For the text-containing cell, return its midpoint in [x, y] coordinate format. 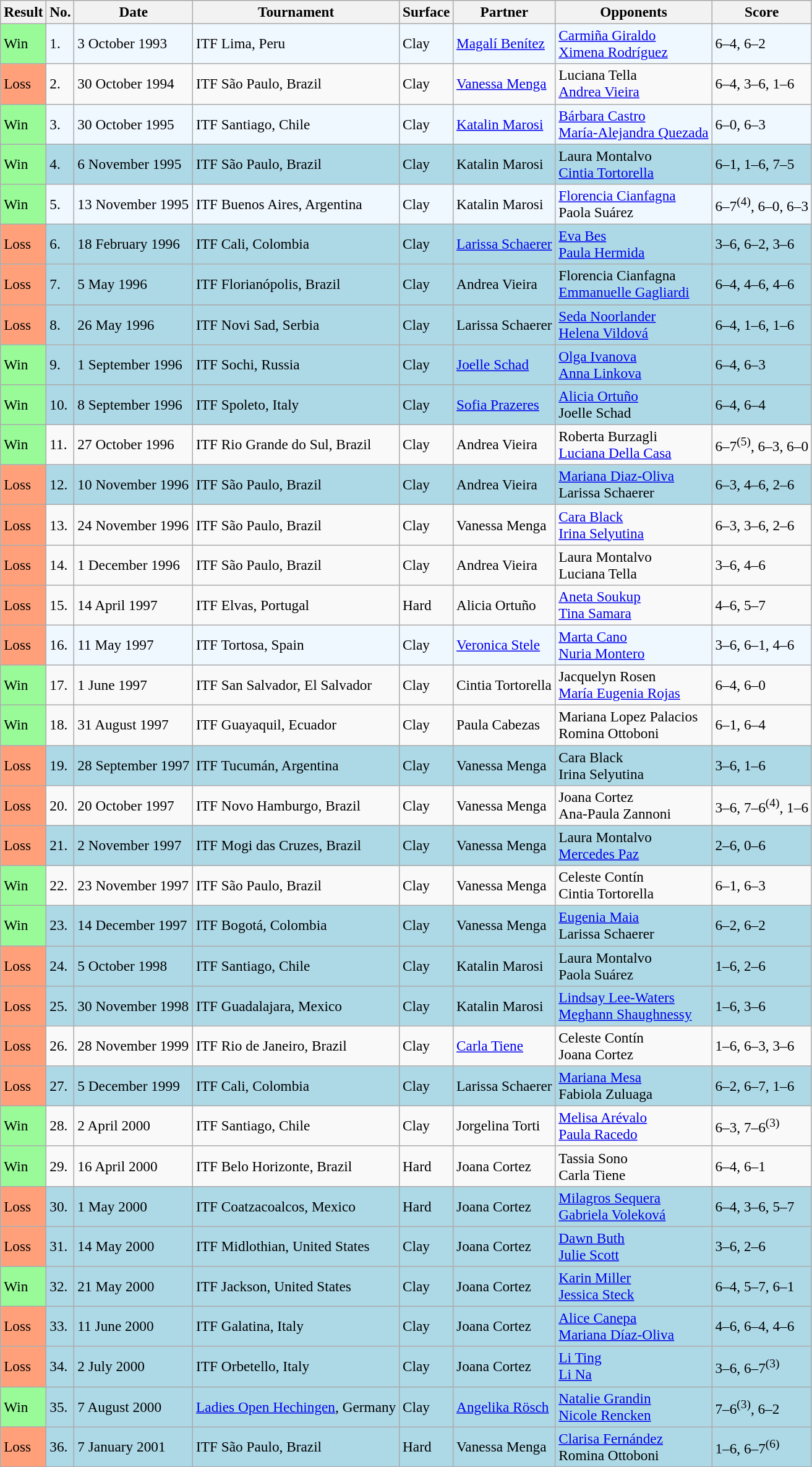
30 October 1994 [134, 84]
6. [61, 244]
Eugenia Maia Larissa Schaerer [633, 926]
Alice Canepa Mariana Díaz-Oliva [633, 1327]
4–6, 5–7 [762, 605]
2 April 2000 [134, 1126]
6 November 1995 [134, 163]
25. [61, 1006]
ITF Orbetello, Italy [296, 1366]
16 April 2000 [134, 1166]
Melisa Arévalo Paula Racedo [633, 1126]
Milagros Sequera Gabriela Voleková [633, 1207]
ITF Rio de Janeiro, Brazil [296, 1046]
ITF Guayaquil, Ecuador [296, 725]
ITF Tortosa, Spain [296, 645]
19. [61, 765]
6–4, 6–0 [762, 686]
4–6, 6–4, 4–6 [762, 1327]
1 May 2000 [134, 1207]
20. [61, 806]
6–3, 7–6(3) [762, 1126]
3. [61, 124]
6–1, 1–6, 7–5 [762, 163]
1–6, 6–3, 3–6 [762, 1046]
Celeste Contín Joana Cortez [633, 1046]
1–6, 2–6 [762, 965]
6–4, 6–3 [762, 364]
18 February 1996 [134, 244]
13. [61, 525]
15. [61, 605]
31. [61, 1246]
ITF Tucumán, Argentina [296, 765]
5 October 1998 [134, 965]
No. [61, 12]
30. [61, 1207]
6–7(5), 6–3, 6–0 [762, 444]
ITF Bogotá, Colombia [296, 926]
14 April 1997 [134, 605]
32. [61, 1286]
6–4, 5–7, 6–1 [762, 1286]
20 October 1997 [134, 806]
5 May 1996 [134, 285]
24. [61, 965]
6–0, 6–3 [762, 124]
31 August 1997 [134, 725]
30 October 1995 [134, 124]
10 November 1996 [134, 485]
Olga Ivanova Anna Linkova [633, 364]
28 September 1997 [134, 765]
Dawn Buth Julie Scott [633, 1246]
Lindsay Lee-Waters Meghann Shaughnessy [633, 1006]
2. [61, 84]
ITF Buenos Aires, Argentina [296, 204]
Ladies Open Hechingen, Germany [296, 1407]
Marta Cano Nuria Montero [633, 645]
28 November 1999 [134, 1046]
Tournament [296, 12]
Surface [427, 12]
21 May 2000 [134, 1286]
Score [762, 12]
Carla Tiene [505, 1046]
14 December 1997 [134, 926]
3–6, 6–7(3) [762, 1366]
6–4, 3–6, 1–6 [762, 84]
2 July 2000 [134, 1366]
11 June 2000 [134, 1327]
27. [61, 1085]
ITF San Salvador, El Salvador [296, 686]
ITF Belo Horizonte, Brazil [296, 1166]
Veronica Stele [505, 645]
6–2, 6–2 [762, 926]
Jorgelina Torti [505, 1126]
Mariana Mesa Fabiola Zuluaga [633, 1085]
23. [61, 926]
6–1, 6–3 [762, 885]
Florencia Cianfagna Paola Suárez [633, 204]
6–4, 4–6, 4–6 [762, 285]
10. [61, 405]
3–6, 1–6 [762, 765]
ITF Florianópolis, Brazil [296, 285]
ITF Mogi das Cruzes, Brazil [296, 845]
6–4, 3–6, 5–7 [762, 1207]
1. [61, 43]
Joana Cortez Ana-Paula Zannoni [633, 806]
16. [61, 645]
ITF Guadalajara, Mexico [296, 1006]
3–6, 4–6 [762, 564]
Carmiña Giraldo Ximena Rodríguez [633, 43]
11. [61, 444]
Opponents [633, 12]
7 January 2001 [134, 1447]
Sofia Prazeres [505, 405]
Result [24, 12]
ITF Spoleto, Italy [296, 405]
29. [61, 1166]
ITF Coatzacoalcos, Mexico [296, 1207]
2 November 1997 [134, 845]
6–7(4), 6–0, 6–3 [762, 204]
Karin Miller Jessica Steck [633, 1286]
Aneta Soukup Tina Samara [633, 605]
36. [61, 1447]
24 November 1996 [134, 525]
3–6, 6–2, 3–6 [762, 244]
12. [61, 485]
ITF Sochi, Russia [296, 364]
Mariana Diaz-Oliva Larissa Schaerer [633, 485]
6–3, 3–6, 2–6 [762, 525]
7. [61, 285]
21. [61, 845]
ITF Jackson, United States [296, 1286]
Angelika Rösch [505, 1407]
18. [61, 725]
7–6(3), 6–2 [762, 1407]
Florencia Cianfagna Emmanuelle Gagliardi [633, 285]
Cintia Tortorella [505, 686]
1 December 1996 [134, 564]
Bárbara Castro María-Alejandra Quezada [633, 124]
5. [61, 204]
Jacquelyn Rosen María Eugenia Rojas [633, 686]
ITF Lima, Peru [296, 43]
ITF Novo Hamburgo, Brazil [296, 806]
Joelle Schad [505, 364]
35. [61, 1407]
ITF Rio Grande do Sul, Brazil [296, 444]
Magalí Benítez [505, 43]
Natalie Grandin Nicole Rencken [633, 1407]
26 May 1996 [134, 324]
3–6, 2–6 [762, 1246]
11 May 1997 [134, 645]
Roberta Burzagli Luciana Della Casa [633, 444]
Tassia Sono Carla Tiene [633, 1166]
4. [61, 163]
9. [61, 364]
Seda Noorlander Helena Vildová [633, 324]
Laura Montalvo Mercedes Paz [633, 845]
30 November 1998 [134, 1006]
Alicia Ortuño Joelle Schad [633, 405]
17. [61, 686]
Eva Bes Paula Hermida [633, 244]
27 October 1996 [134, 444]
8 September 1996 [134, 405]
13 November 1995 [134, 204]
6–4, 1–6, 1–6 [762, 324]
6–4, 6–2 [762, 43]
33. [61, 1327]
6–4, 6–4 [762, 405]
6–2, 6–7, 1–6 [762, 1085]
1 September 1996 [134, 364]
14 May 2000 [134, 1246]
Alicia Ortuño [505, 605]
22. [61, 885]
Mariana Lopez Palacios Romina Ottoboni [633, 725]
Partner [505, 12]
ITF Novi Sad, Serbia [296, 324]
6–1, 6–4 [762, 725]
Laura Montalvo Paola Suárez [633, 965]
6–3, 4–6, 2–6 [762, 485]
28. [61, 1126]
Luciana Tella Andrea Vieira [633, 84]
3–6, 7–6(4), 1–6 [762, 806]
ITF Elvas, Portugal [296, 605]
Laura Montalvo Cintia Tortorella [633, 163]
3–6, 6–1, 4–6 [762, 645]
ITF Midlothian, United States [296, 1246]
Clarisa Fernández Romina Ottoboni [633, 1447]
5 December 1999 [134, 1085]
34. [61, 1366]
7 August 2000 [134, 1407]
23 November 1997 [134, 885]
1–6, 3–6 [762, 1006]
6–4, 6–1 [762, 1166]
3 October 1993 [134, 43]
Celeste Contín Cintia Tortorella [633, 885]
8. [61, 324]
ITF Galatina, Italy [296, 1327]
14. [61, 564]
Date [134, 12]
26. [61, 1046]
Paula Cabezas [505, 725]
Li Ting Li Na [633, 1366]
2–6, 0–6 [762, 845]
1 June 1997 [134, 686]
Laura Montalvo Luciana Tella [633, 564]
1–6, 6–7(6) [762, 1447]
